Search for the cell housing the specified text and yield its [x, y] center coordinate. 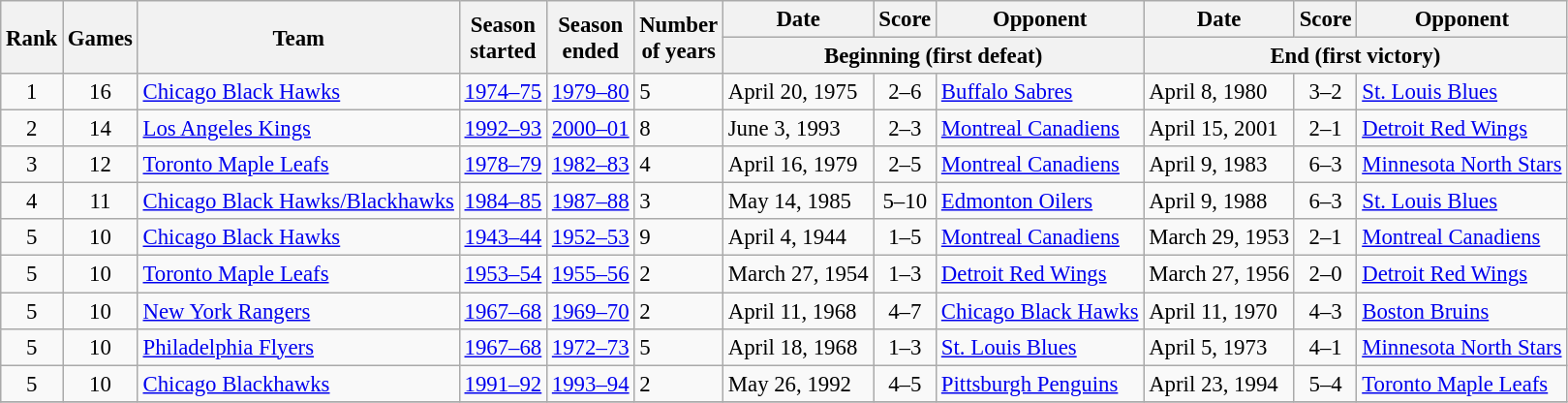
Numberof years [679, 37]
2000–01 [591, 129]
Philadelphia Flyers [298, 347]
16 [101, 92]
2–0 [1325, 274]
April 4, 1944 [798, 237]
1992–93 [503, 129]
1982–83 [591, 165]
4–7 [905, 311]
4–5 [905, 384]
2–6 [905, 92]
April 23, 1994 [1218, 384]
June 3, 1993 [798, 129]
April 20, 1975 [798, 92]
Boston Bruins [1462, 311]
April 8, 1980 [1218, 92]
April 11, 1968 [798, 311]
New York Rangers [298, 311]
April 11, 1970 [1218, 311]
April 9, 1983 [1218, 165]
Chicago Blackhawks [298, 384]
1972–73 [591, 347]
May 14, 1985 [798, 201]
1978–79 [503, 165]
Pittsburgh Penguins [1040, 384]
Buffalo Sabres [1040, 92]
1974–75 [503, 92]
Edmonton Oilers [1040, 201]
14 [101, 129]
2–3 [905, 129]
May 26, 1992 [798, 384]
Beginning (first defeat) [933, 56]
Games [101, 37]
1952–53 [591, 237]
1943–44 [503, 237]
1984–85 [503, 201]
April 9, 1988 [1218, 201]
8 [679, 129]
1–5 [905, 237]
March 27, 1956 [1218, 274]
2–5 [905, 165]
April 18, 1968 [798, 347]
9 [679, 237]
1969–70 [591, 311]
March 27, 1954 [798, 274]
Chicago Black Hawks/Blackhawks [298, 201]
1993–94 [591, 384]
5–10 [905, 201]
End (first victory) [1356, 56]
Seasonended [591, 37]
April 16, 1979 [798, 165]
3–2 [1325, 92]
April 15, 2001 [1218, 129]
4–3 [1325, 311]
Rank [32, 37]
1953–54 [503, 274]
1 [32, 92]
5–4 [1325, 384]
1991–92 [503, 384]
12 [101, 165]
11 [101, 201]
4–1 [1325, 347]
March 29, 1953 [1218, 237]
1987–88 [591, 201]
1955–56 [591, 274]
1979–80 [591, 92]
Los Angeles Kings [298, 129]
April 5, 1973 [1218, 347]
Seasonstarted [503, 37]
Team [298, 37]
